Scan for the cell matching the given text and deliver its [x, y] coordinate at center. 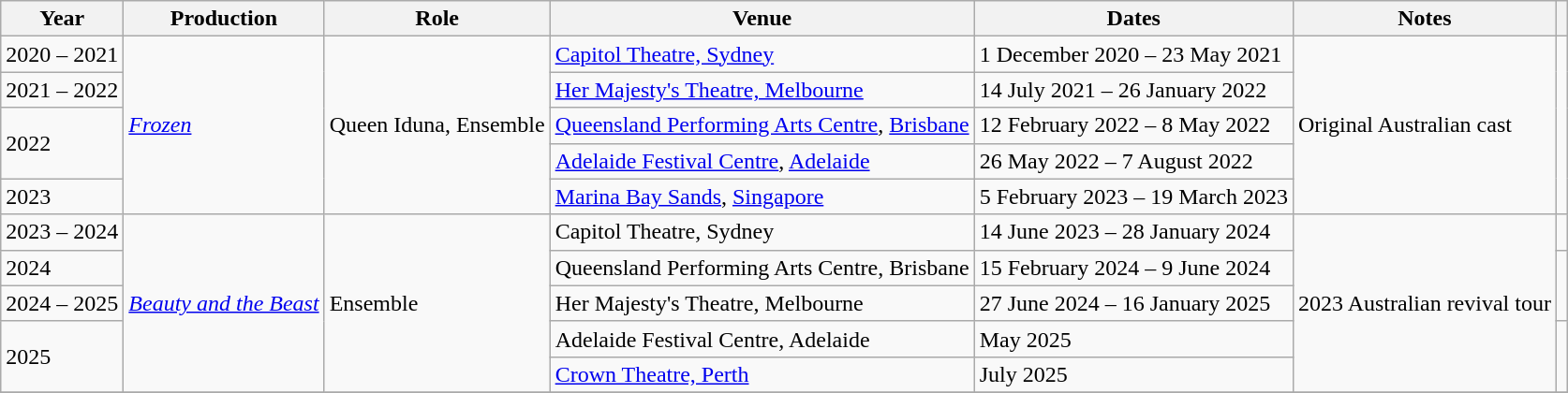
2020 – 2021 [62, 54]
5 February 2023 – 19 March 2023 [1133, 196]
14 June 2023 – 28 January 2024 [1133, 232]
14 July 2021 – 26 January 2022 [1133, 90]
Production [224, 19]
Dates [1133, 19]
2023 Australian revival tour [1424, 303]
May 2025 [1133, 339]
2024 [62, 268]
15 February 2024 – 9 June 2024 [1133, 268]
Year [62, 19]
2024 – 2025 [62, 303]
July 2025 [1133, 374]
Beauty and the Beast [224, 303]
2021 – 2022 [62, 90]
2022 [62, 143]
Role [436, 19]
Crown Theatre, Perth [762, 374]
Original Australian cast [1424, 125]
Venue [762, 19]
Ensemble [436, 303]
2023 [62, 196]
1 December 2020 – 23 May 2021 [1133, 54]
Frozen [224, 125]
Queen Iduna, Ensemble [436, 125]
26 May 2022 – 7 August 2022 [1133, 161]
12 February 2022 – 8 May 2022 [1133, 125]
Marina Bay Sands, Singapore [762, 196]
2023 – 2024 [62, 232]
Notes [1424, 19]
27 June 2024 – 16 January 2025 [1133, 303]
2025 [62, 357]
